Determine the (X, Y) coordinate at the center of the cell enclosing the given text.  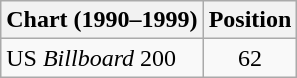
62 (250, 58)
Position (250, 20)
Chart (1990–1999) (102, 20)
US Billboard 200 (102, 58)
